Output the [x, y] coordinate of the center of the cell containing the given text.  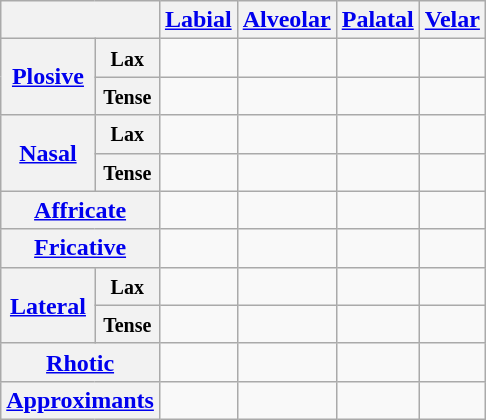
Lateral [48, 305]
Velar [452, 20]
Approximants [80, 400]
Rhotic [80, 362]
Palatal [378, 20]
Plosive [48, 77]
Affricate [80, 210]
Labial [198, 20]
Nasal [48, 153]
Fricative [80, 248]
Alveolar [286, 20]
